Locate the cell with the specified text and output its (x, y) center coordinate. 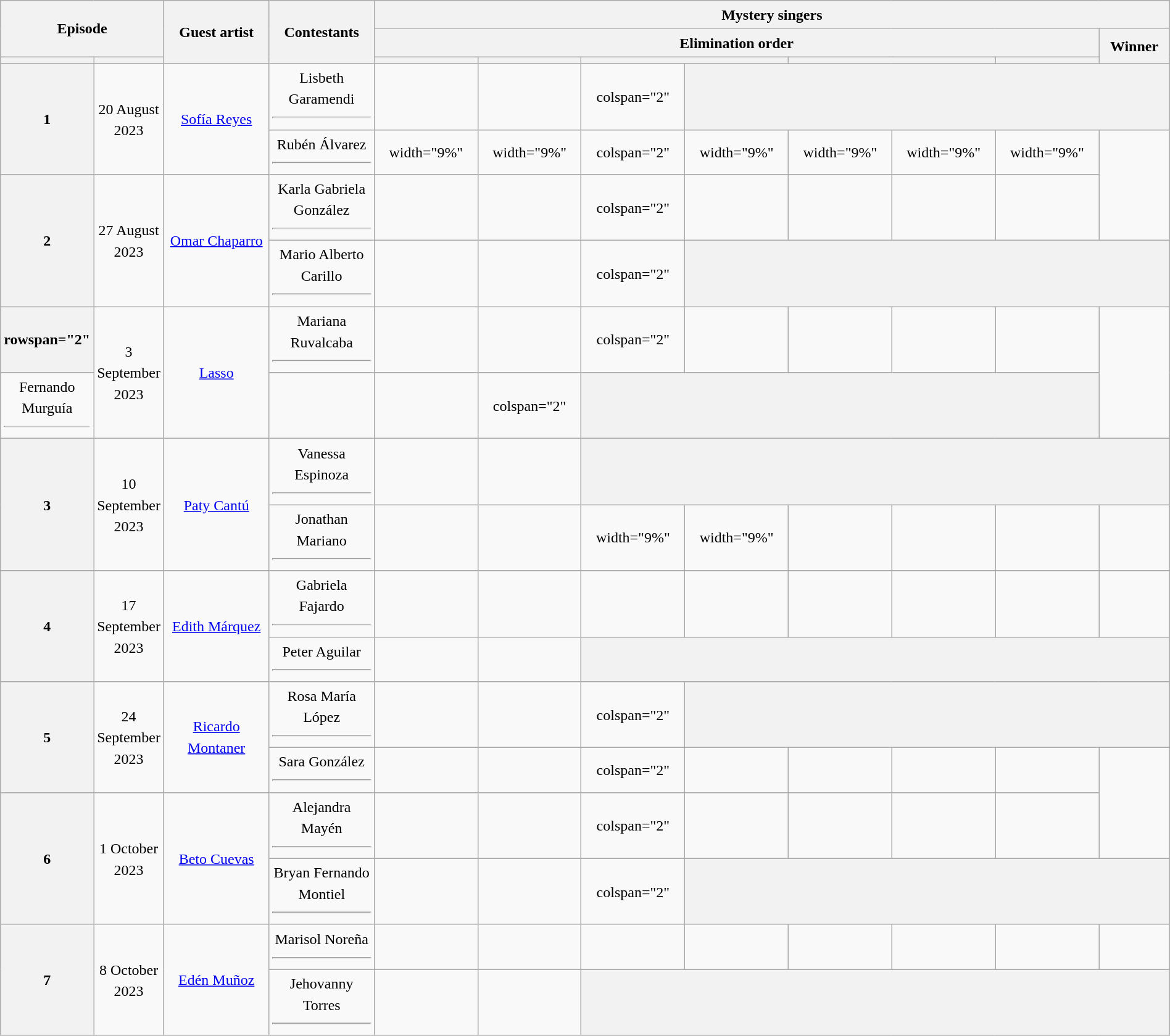
Jehovanny Torres (322, 1002)
24 September 2023 (129, 737)
Mystery singers (771, 15)
Edén Muñoz (216, 980)
Rosa María López (322, 715)
Vanessa Espinoza (322, 471)
rowspan="2" (47, 339)
Peter Aguilar (322, 659)
3 September 2023 (129, 373)
Paty Cantú (216, 505)
Rubén Álvarez (322, 152)
Episode (83, 28)
8 October 2023 (129, 980)
Beto Cuevas (216, 858)
Sofía Reyes (216, 119)
3 (47, 505)
Winner (1134, 46)
Contestants (322, 32)
Guest artist (216, 32)
Marisol Noreña (322, 947)
Fernando Murguía (47, 406)
7 (47, 980)
Karla Gabriela González (322, 207)
6 (47, 858)
Mariana Ruvalcaba (322, 339)
1 (47, 119)
Elimination order (736, 43)
Jonathan Mariano (322, 538)
Sara González (322, 770)
27 August 2023 (129, 241)
4 (47, 626)
1 October 2023 (129, 858)
20 August 2023 (129, 119)
2 (47, 241)
Alejandra Mayén (322, 826)
Omar Chaparro (216, 241)
Lasso (216, 373)
Ricardo Montaner (216, 737)
10 September 2023 (129, 505)
5 (47, 737)
Edith Márquez (216, 626)
17 September 2023 (129, 626)
Mario Alberto Carillo (322, 274)
Bryan Fernando Montiel (322, 891)
Lisbeth Garamendi (322, 96)
Gabriela Fajardo (322, 603)
